Find where the given text appears and provide that cell's center as (X, Y) coordinate. 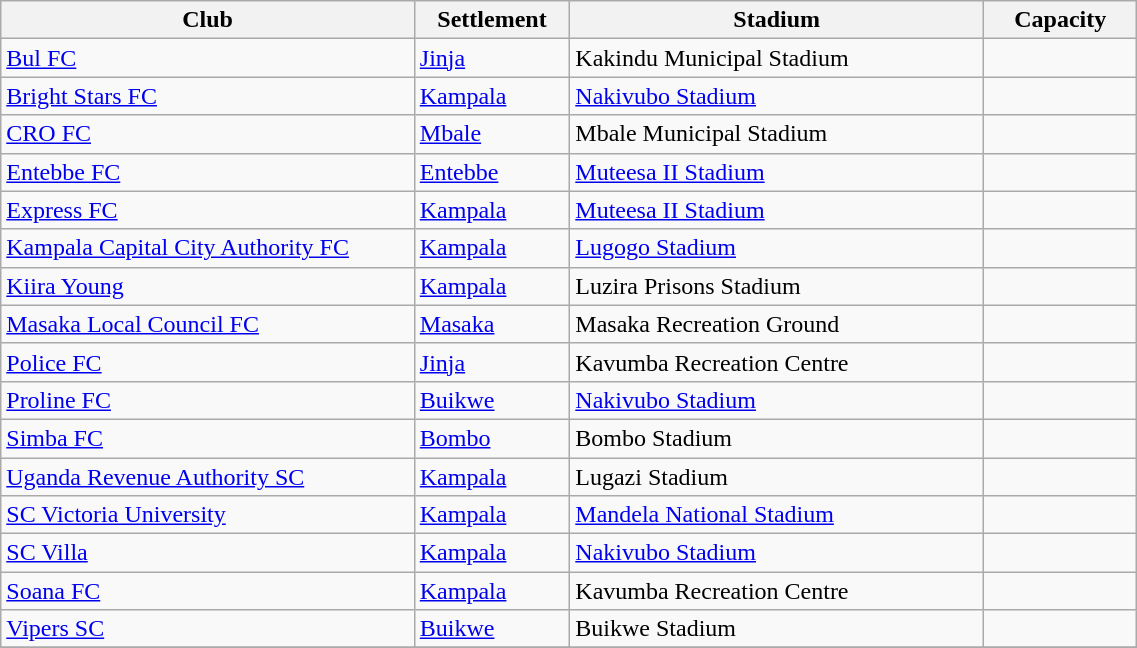
Masaka Local Council FC (208, 324)
Masaka (492, 324)
Kakindu Municipal Stadium (777, 58)
Entebbe FC (208, 172)
CRO FC (208, 134)
Proline FC (208, 400)
Mbale (492, 134)
Express FC (208, 210)
Kampala Capital City Authority FC (208, 248)
Police FC (208, 362)
Kiira Young (208, 286)
Uganda Revenue Authority SC (208, 477)
Mandela National Stadium (777, 515)
Lugazi Stadium (777, 477)
Entebbe (492, 172)
SC Villa (208, 553)
Stadium (777, 20)
Bombo Stadium (777, 438)
Bul FC (208, 58)
Club (208, 20)
Simba FC (208, 438)
Buikwe Stadium (777, 629)
Settlement (492, 20)
Soana FC (208, 591)
Bombo (492, 438)
Mbale Municipal Stadium (777, 134)
Vipers SC (208, 629)
Masaka Recreation Ground (777, 324)
SC Victoria University (208, 515)
Bright Stars FC (208, 96)
Lugogo Stadium (777, 248)
Capacity (1060, 20)
Luzira Prisons Stadium (777, 286)
